Detect which cell encompasses the target text, then output its [X, Y] center coordinate. 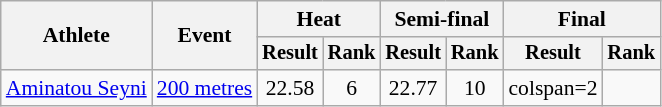
Aminatou Seyni [76, 88]
colspan=2 [552, 88]
Final [582, 19]
22.58 [290, 88]
Semi-final [442, 19]
6 [352, 88]
200 metres [204, 88]
Event [204, 36]
Heat [318, 19]
10 [475, 88]
Athlete [76, 36]
22.77 [413, 88]
